Detect which cell encompasses the target text, then output its (X, Y) center coordinate. 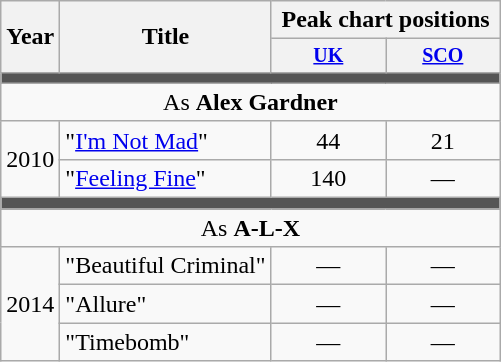
"I'm Not Mad" (166, 140)
Title (166, 37)
"Allure" (166, 304)
As A-L-X (250, 228)
140 (328, 178)
UK (328, 56)
44 (328, 140)
Year (30, 37)
21 (443, 140)
Peak chart positions (386, 20)
"Timebomb" (166, 342)
2014 (30, 304)
SCO (443, 56)
As Alex Gardner (250, 102)
"Feeling Fine" (166, 178)
2010 (30, 159)
"Beautiful Criminal" (166, 266)
